Provide the [X, Y] coordinate of the cell's center where the given text is located.  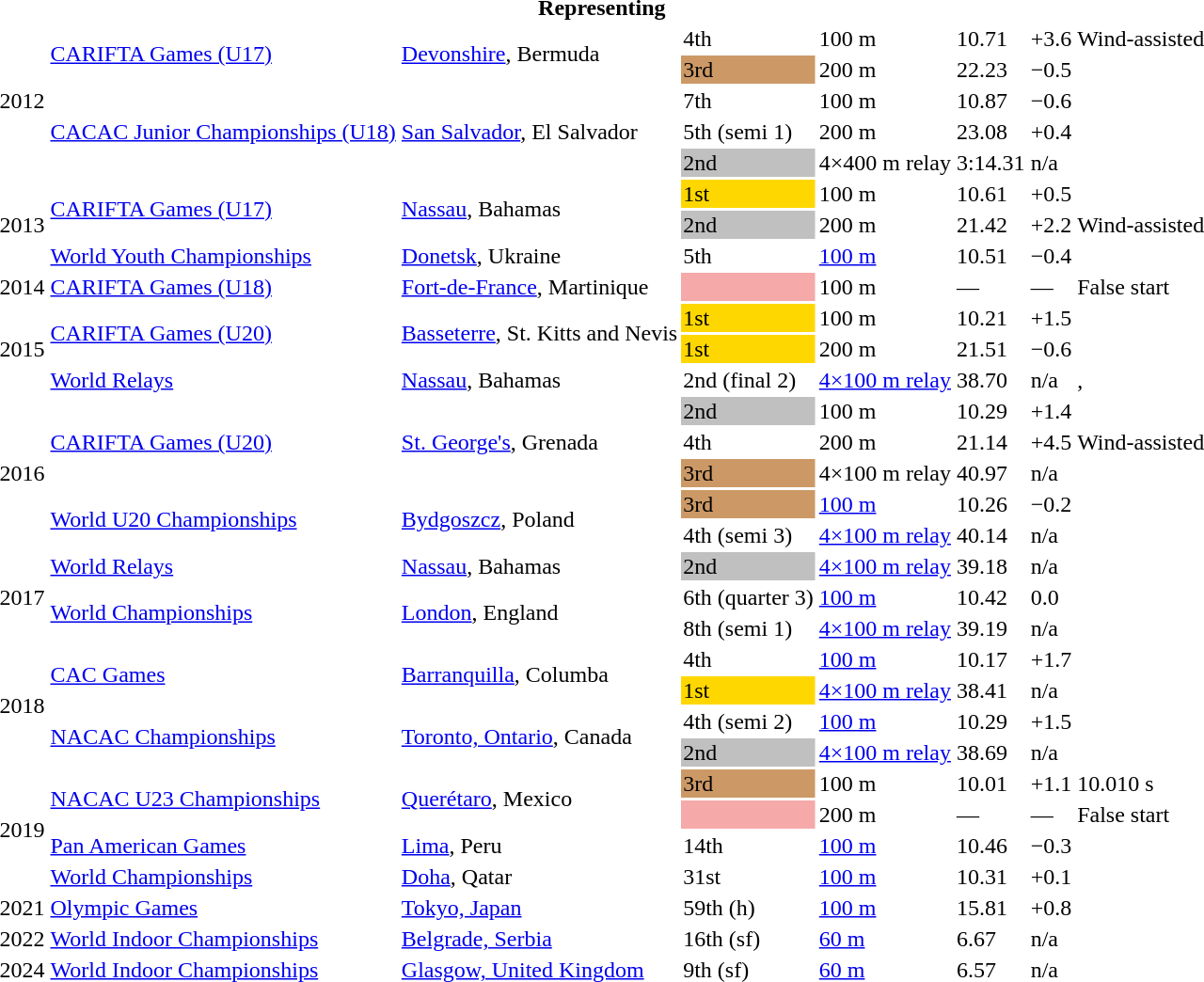
0.0 [1052, 597]
+0.1 [1052, 877]
10.46 [990, 846]
Querétaro, Mexico [539, 800]
−0.2 [1052, 504]
Bydgoszcz, Poland [539, 519]
CARIFTA Games (U18) [223, 287]
Belgrade, Serbia [539, 939]
World U20 Championships [223, 519]
4th (semi 3) [749, 535]
59th (h) [749, 908]
Olympic Games [223, 908]
CACAC Junior Championships (U18) [223, 132]
+1.4 [1052, 411]
7th [749, 101]
Fort-de-France, Martinique [539, 287]
10.21 [990, 318]
10.87 [990, 101]
+1.1 [1052, 784]
Devonshire, Bermuda [539, 55]
Doha, Qatar [539, 877]
10.61 [990, 194]
+0.8 [1052, 908]
+0.4 [1052, 132]
10.42 [990, 597]
World Indoor Championships [223, 939]
Lima, Peru [539, 846]
NACAC U23 Championships [223, 800]
2nd (final 2) [749, 380]
10.17 [990, 659]
−0.5 [1052, 70]
10.51 [990, 256]
21.14 [990, 442]
+2.2 [1052, 225]
San Salvador, El Salvador [539, 132]
6.67 [990, 939]
16th (sf) [749, 939]
38.70 [990, 380]
Basseterre, St. Kitts and Nevis [539, 333]
−0.3 [1052, 846]
22.23 [990, 70]
14th [749, 846]
4th (semi 2) [749, 721]
Donetsk, Ukraine [539, 256]
5th (semi 1) [749, 132]
10.01 [990, 784]
23.08 [990, 132]
Pan American Games [223, 846]
6th (quarter 3) [749, 597]
+4.5 [1052, 442]
World Youth Championships [223, 256]
+1.7 [1052, 659]
Barranquilla, Columba [539, 675]
39.19 [990, 628]
+3.6 [1052, 39]
8th (semi 1) [749, 628]
St. George's, Grenada [539, 442]
+0.5 [1052, 194]
38.41 [990, 690]
31st [749, 877]
10.31 [990, 877]
21.42 [990, 225]
London, England [539, 613]
10.26 [990, 504]
−0.4 [1052, 256]
15.81 [990, 908]
5th [749, 256]
40.97 [990, 473]
38.69 [990, 752]
Tokyo, Japan [539, 908]
40.14 [990, 535]
39.18 [990, 566]
Toronto, Ontario, Canada [539, 737]
4×400 m relay [884, 163]
60 m [884, 939]
3:14.31 [990, 163]
21.51 [990, 349]
10.71 [990, 39]
NACAC Championships [223, 737]
CAC Games [223, 675]
